From the cell containing the given text, extract its center point as [X, Y] coordinate. 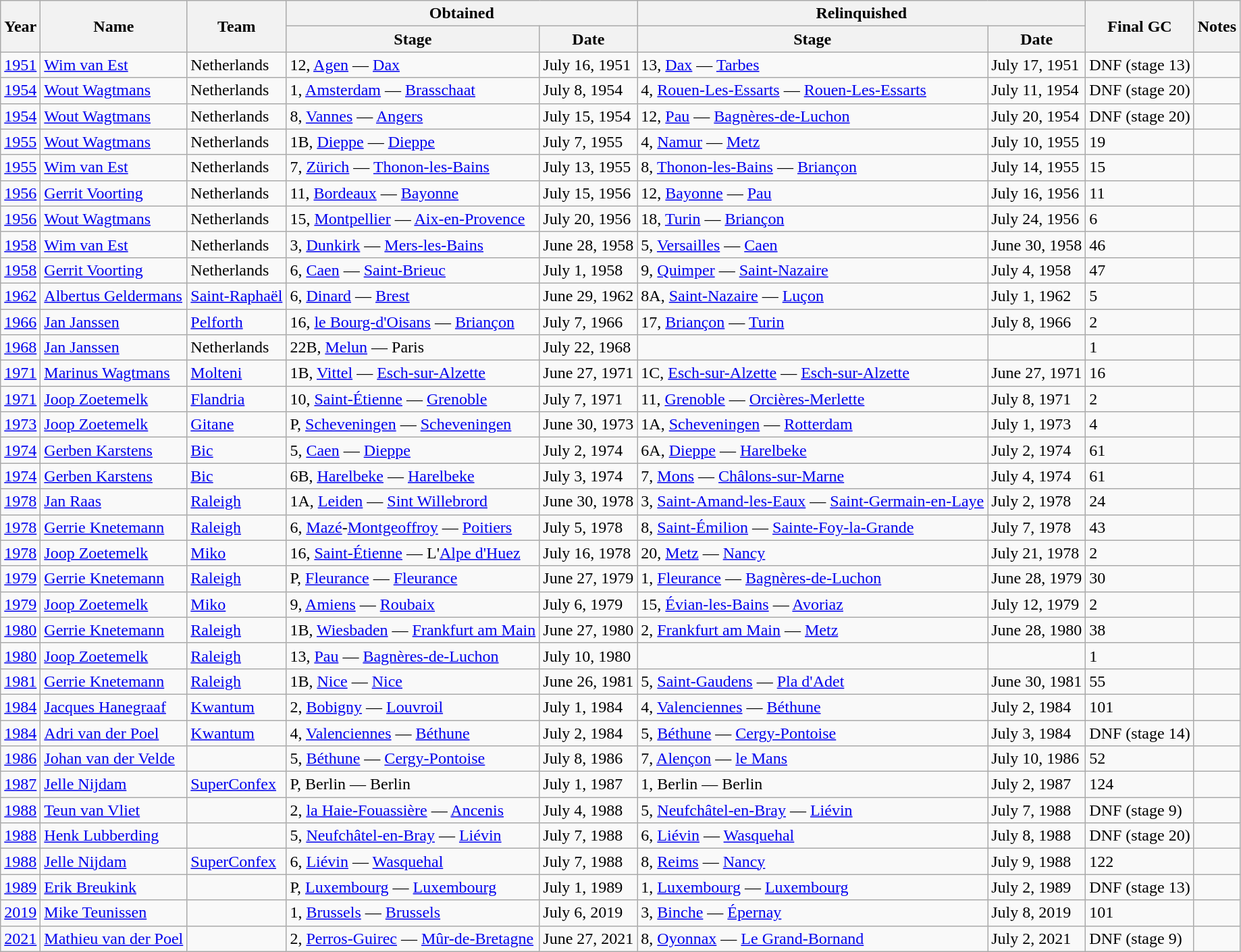
1, Fleurance — Bagnères-de-Luchon [813, 579]
DNF (stage 14) [1140, 733]
5, Saint-Gaudens — Pla d'Adet [813, 681]
June 28, 1980 [1037, 630]
12, Bayonne — Pau [813, 193]
1C, Esch-sur-Alzette — Esch-sur-Alzette [813, 373]
7, Zürich — Thonon-les-Bains [413, 167]
1, Luxembourg — Luxembourg [813, 887]
9, Amiens — Roubaix [413, 604]
Jacques Hanegraaf [113, 707]
3, Saint-Amand-les-Eaux — Saint-Germain-en-Laye [813, 502]
Team [236, 26]
Adri van der Poel [113, 733]
1, Brussels — Brussels [413, 913]
9, Quimper — Saint-Nazaire [813, 270]
12, Agen — Dax [413, 65]
1B, Nice — Nice [413, 681]
July 4, 1958 [1037, 270]
July 2, 2021 [1037, 938]
P, Scheveningen — Scheveningen [413, 425]
13, Pau — Bagnères-de-Luchon [413, 656]
July 6, 2019 [589, 913]
July 1, 1973 [1037, 425]
P, Luxembourg — Luxembourg [413, 887]
July 3, 1984 [1037, 733]
July 16, 1951 [589, 65]
8A, Saint-Nazaire — Luçon [813, 296]
1B, Dieppe — Dieppe [413, 142]
17, Briançon — Turin [813, 322]
55 [1140, 681]
July 8, 1986 [589, 759]
1B, Wiesbaden — Frankfurt am Main [413, 630]
6, Dinard — Brest [413, 296]
July 9, 1988 [1037, 862]
8, Saint-Émilion — Sainte-Foy-la-Grande [813, 527]
5, Versailles — Caen [813, 244]
July 1, 1989 [589, 887]
June 30, 1958 [1037, 244]
Pelforth [236, 322]
June 26, 1981 [589, 681]
1B, Vittel — Esch-sur-Alzette [413, 373]
1, Berlin — Berlin [813, 785]
July 7, 1978 [1037, 527]
July 4, 1974 [1037, 476]
18, Turin — Briançon [813, 219]
Relinquished [862, 14]
June 27, 1979 [589, 579]
10, Saint-Étienne — Grenoble [413, 399]
2, Perros-Guirec — Mûr-de-Bretagne [413, 938]
July 13, 1955 [589, 167]
Gitane [236, 425]
July 14, 1955 [1037, 167]
Teun van Vliet [113, 810]
Molteni [236, 373]
16 [1140, 373]
6B, Harelbeke — Harelbeke [413, 476]
Mathieu van der Poel [113, 938]
Marinus Wagtmans [113, 373]
July 16, 1978 [589, 553]
1A, Leiden — Sint Willebrord [413, 502]
2019 [20, 913]
July 15, 1954 [589, 116]
30 [1140, 579]
15, Évian-les-Bains — Avoriaz [813, 604]
4 [1140, 425]
July 10, 1986 [1037, 759]
4, Namur — Metz [813, 142]
July 2, 1978 [1037, 502]
July 7, 1971 [589, 399]
June 30, 1981 [1037, 681]
June 28, 1958 [589, 244]
Johan van der Velde [113, 759]
1, Amsterdam — Brasschaat [413, 90]
1951 [20, 65]
5, Caen — Dieppe [413, 450]
38 [1140, 630]
1968 [20, 348]
P, Fleurance — Fleurance [413, 579]
July 2, 1987 [1037, 785]
2021 [20, 938]
July 8, 1954 [589, 90]
13, Dax — Tarbes [813, 65]
8, Oyonnax — Le Grand-Bornand [813, 938]
11, Bordeaux — Bayonne [413, 193]
8, Vannes — Angers [413, 116]
June 29, 1962 [589, 296]
19 [1140, 142]
Year [20, 26]
7, Alençon — le Mans [813, 759]
July 12, 1979 [1037, 604]
Mike Teunissen [113, 913]
7, Mons — Châlons-sur-Marne [813, 476]
June 30, 1973 [589, 425]
1981 [20, 681]
July 7, 1966 [589, 322]
43 [1140, 527]
1986 [20, 759]
July 1, 1962 [1037, 296]
July 6, 1979 [589, 604]
July 8, 1966 [1037, 322]
3, Dunkirk — Mers-les-Bains [413, 244]
1989 [20, 887]
Albertus Geldermans [113, 296]
Saint-Raphaël [236, 296]
6, Mazé-Montgeoffroy — Poitiers [413, 527]
6A, Dieppe — Harelbeke [813, 450]
Jan Raas [113, 502]
July 11, 1954 [1037, 90]
6 [1140, 219]
Obtained [462, 14]
2, Bobigny — Louvroil [413, 707]
6, Caen — Saint-Brieuc [413, 270]
122 [1140, 862]
47 [1140, 270]
8, Reims — Nancy [813, 862]
July 20, 1956 [589, 219]
2, la Haie-Fouassière — Ancenis [413, 810]
July 4, 1988 [589, 810]
1962 [20, 296]
20, Metz — Nancy [813, 553]
July 1, 1987 [589, 785]
52 [1140, 759]
June 30, 1978 [589, 502]
1A, Scheveningen — Rotterdam [813, 425]
1987 [20, 785]
4, Rouen-Les-Essarts — Rouen-Les-Essarts [813, 90]
July 10, 1980 [589, 656]
24 [1140, 502]
July 10, 1955 [1037, 142]
July 17, 1951 [1037, 65]
2, Frankfurt am Main — Metz [813, 630]
July 20, 1954 [1037, 116]
46 [1140, 244]
15 [1140, 167]
July 1, 1984 [589, 707]
July 2, 1989 [1037, 887]
Erik Breukink [113, 887]
15, Montpellier — Aix-en-Provence [413, 219]
July 1, 1958 [589, 270]
16, le Bourg-d'Oisans — Briançon [413, 322]
1966 [20, 322]
Name [113, 26]
Flandria [236, 399]
5 [1140, 296]
July 15, 1956 [589, 193]
3, Binche — Épernay [813, 913]
July 21, 1978 [1037, 553]
8, Thonon-les-Bains — Briançon [813, 167]
July 5, 1978 [589, 527]
11 [1140, 193]
June 27, 2021 [589, 938]
12, Pau — Bagnères-de-Luchon [813, 116]
June 27, 1980 [589, 630]
P, Berlin — Berlin [413, 785]
July 16, 1956 [1037, 193]
1973 [20, 425]
July 22, 1968 [589, 348]
July 8, 1988 [1037, 836]
July 7, 1955 [589, 142]
Final GC [1140, 26]
July 24, 1956 [1037, 219]
16, Saint-Étienne — L'Alpe d'Huez [413, 553]
July 3, 1974 [589, 476]
Notes [1217, 26]
July 8, 1971 [1037, 399]
11, Grenoble — Orcières-Merlette [813, 399]
22B, Melun — Paris [413, 348]
June 28, 1979 [1037, 579]
Henk Lubberding [113, 836]
124 [1140, 785]
July 8, 2019 [1037, 913]
